Search for the cell housing the specified text and yield its (x, y) center coordinate. 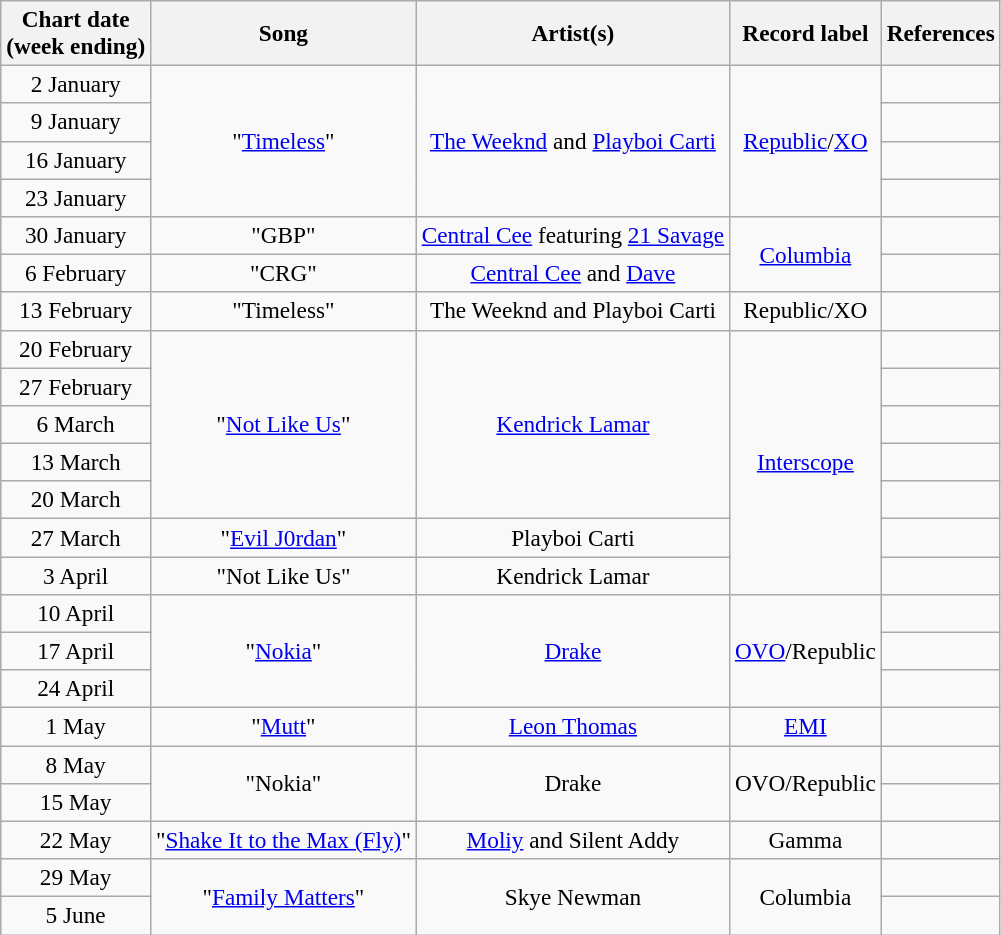
6 February (76, 273)
30 January (76, 235)
"Mutt" (284, 726)
"Family Matters" (284, 896)
17 April (76, 651)
27 March (76, 537)
Record label (806, 32)
24 April (76, 689)
Playboi Carti (572, 537)
Gamma (806, 840)
20 February (76, 349)
3 April (76, 575)
13 February (76, 311)
20 March (76, 500)
EMI (806, 726)
Chart date(week ending) (76, 32)
Moliy and Silent Addy (572, 840)
16 January (76, 160)
27 February (76, 386)
"CRG" (284, 273)
5 June (76, 915)
Artist(s) (572, 32)
"Evil J0rdan" (284, 537)
29 May (76, 877)
1 May (76, 726)
2 January (76, 84)
Leon Thomas (572, 726)
"GBP" (284, 235)
10 April (76, 613)
Central Cee and Dave (572, 273)
Interscope (806, 462)
22 May (76, 840)
6 March (76, 424)
Central Cee featuring 21 Savage (572, 235)
"Shake It to the Max (Fly)" (284, 840)
13 March (76, 462)
23 January (76, 197)
9 January (76, 122)
Song (284, 32)
Skye Newman (572, 896)
8 May (76, 764)
15 May (76, 802)
References (940, 32)
